Pinpoint the cell where the given text exists, returning its [x, y] midpoint coordinate. 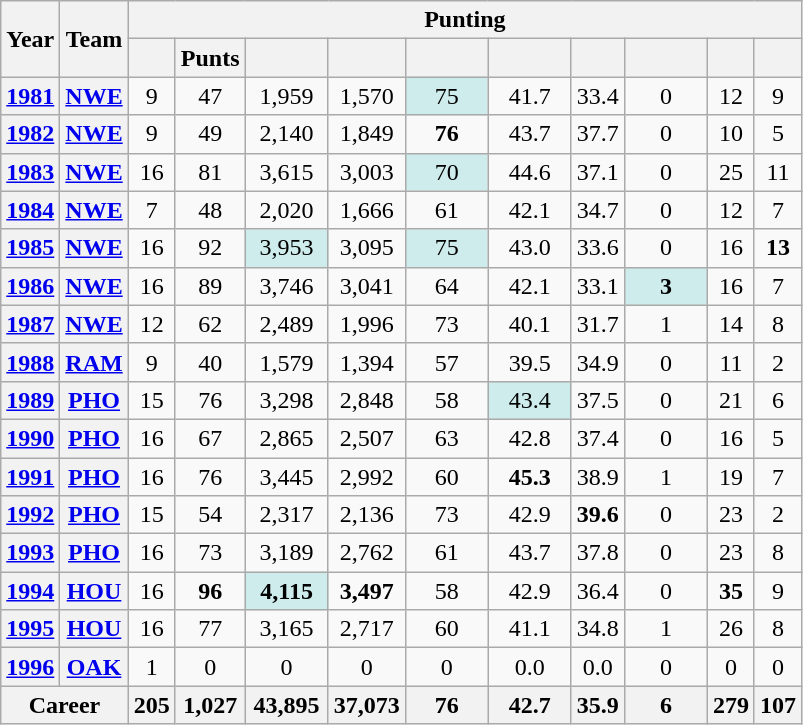
2,762 [366, 553]
1,394 [366, 362]
43.0 [530, 248]
34.7 [598, 210]
1996 [30, 667]
33.1 [598, 286]
279 [730, 705]
2,489 [286, 324]
Punting [464, 20]
25 [730, 172]
37.1 [598, 172]
1,849 [366, 134]
2,848 [366, 400]
62 [210, 324]
33.4 [598, 96]
96 [210, 591]
Year [30, 39]
3,497 [366, 591]
2,507 [366, 438]
37.7 [598, 134]
49 [210, 134]
43.4 [530, 400]
41.7 [530, 96]
3,095 [366, 248]
39.6 [598, 515]
13 [778, 248]
2,865 [286, 438]
1985 [30, 248]
3,165 [286, 629]
2,140 [286, 134]
1,666 [366, 210]
Career [64, 705]
1988 [30, 362]
19 [730, 477]
26 [730, 629]
107 [778, 705]
Punts [210, 58]
33.6 [598, 248]
1981 [30, 96]
1982 [30, 134]
RAM [94, 362]
3,298 [286, 400]
40 [210, 362]
77 [210, 629]
2,136 [366, 515]
1983 [30, 172]
34.9 [598, 362]
OAK [94, 667]
3,445 [286, 477]
81 [210, 172]
3,615 [286, 172]
3 [666, 286]
1991 [30, 477]
54 [210, 515]
57 [446, 362]
38.9 [598, 477]
1993 [30, 553]
1994 [30, 591]
1,570 [366, 96]
21 [730, 400]
4,115 [286, 591]
44.6 [530, 172]
2,992 [366, 477]
67 [210, 438]
1,027 [210, 705]
1992 [30, 515]
3,953 [286, 248]
37.5 [598, 400]
47 [210, 96]
1989 [30, 400]
70 [446, 172]
1990 [30, 438]
37.4 [598, 438]
3,746 [286, 286]
45.3 [530, 477]
64 [446, 286]
1,579 [286, 362]
2,317 [286, 515]
1987 [30, 324]
37.8 [598, 553]
43,895 [286, 705]
40.1 [530, 324]
39.5 [530, 362]
1984 [30, 210]
42.8 [530, 438]
2,020 [286, 210]
42.7 [530, 705]
37,073 [366, 705]
1995 [30, 629]
14 [730, 324]
205 [152, 705]
41.1 [530, 629]
92 [210, 248]
1,959 [286, 96]
35 [730, 591]
48 [210, 210]
3,041 [366, 286]
1986 [30, 286]
63 [446, 438]
Team [94, 39]
10 [730, 134]
1,996 [366, 324]
34.8 [598, 629]
36.4 [598, 591]
3,003 [366, 172]
35.9 [598, 705]
3,189 [286, 553]
31.7 [598, 324]
89 [210, 286]
2,717 [366, 629]
